Identify which cell holds the provided text, then report its (x, y) central coordinate. 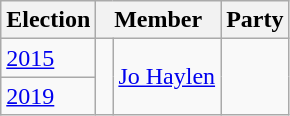
Jo Haylen (167, 77)
Member (158, 20)
Party (255, 20)
Election (48, 20)
2015 (48, 58)
2019 (48, 96)
